Scan for the cell matching the given text and deliver its [x, y] coordinate at center. 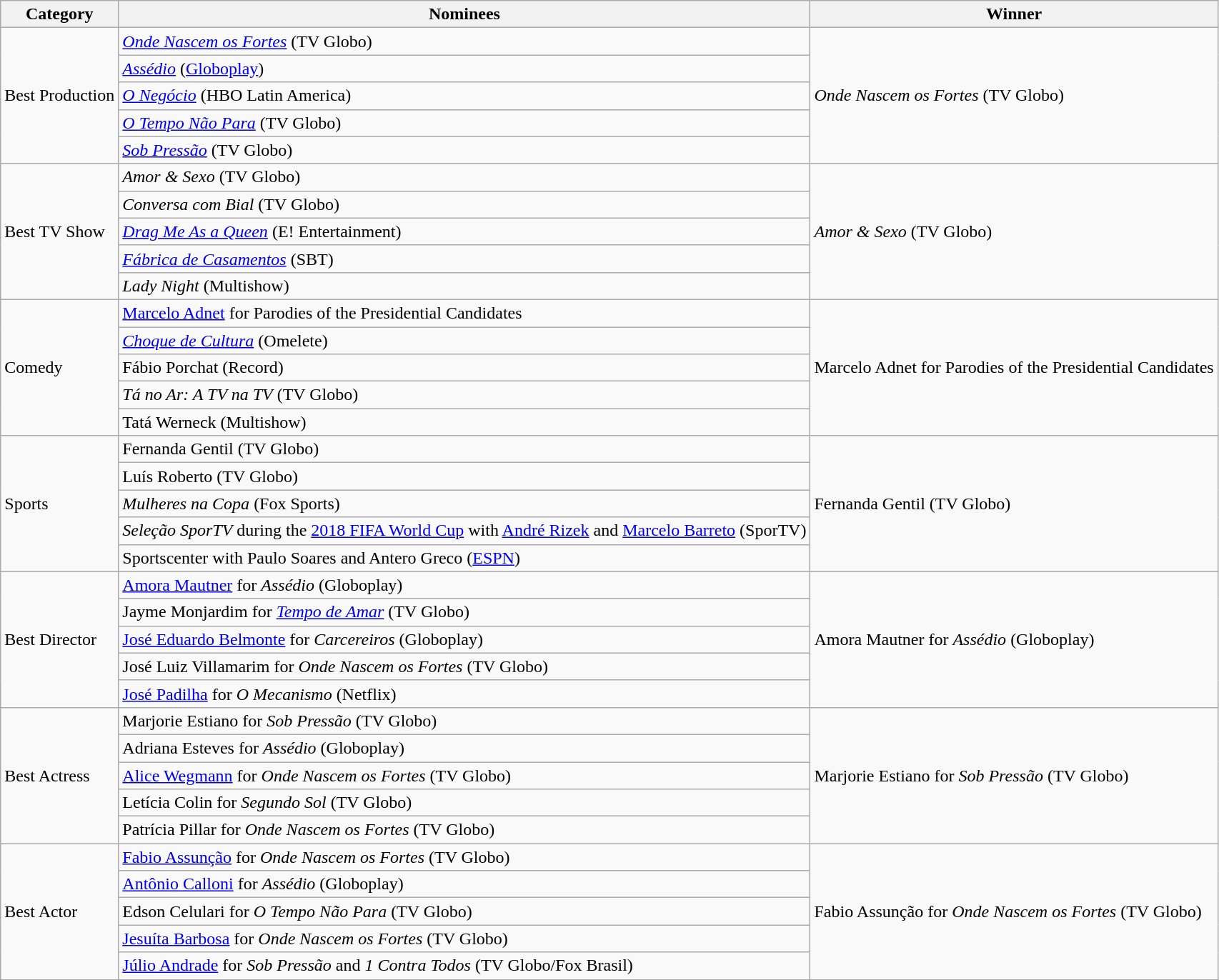
Fábio Porchat (Record) [464, 368]
Comedy [60, 367]
Sob Pressão (TV Globo) [464, 150]
Tatá Werneck (Multishow) [464, 422]
Tá no Ar: A TV na TV (TV Globo) [464, 395]
Sports [60, 504]
Choque de Cultura (Omelete) [464, 341]
Fábrica de Casamentos (SBT) [464, 259]
Assédio (Globoplay) [464, 69]
Nominees [464, 14]
Best Director [60, 639]
O Negócio (HBO Latin America) [464, 96]
Winner [1014, 14]
Best Production [60, 96]
Mulheres na Copa (Fox Sports) [464, 504]
José Luiz Villamarim for Onde Nascem os Fortes (TV Globo) [464, 666]
Best Actress [60, 775]
Seleção SporTV during the 2018 FIFA World Cup with André Rizek and Marcelo Barreto (SporTV) [464, 531]
Adriana Esteves for Assédio (Globoplay) [464, 748]
Patrícia Pillar for Onde Nascem os Fortes (TV Globo) [464, 830]
Sportscenter with Paulo Soares and Antero Greco (ESPN) [464, 558]
Conversa com Bial (TV Globo) [464, 204]
Jesuíta Barbosa for Onde Nascem os Fortes (TV Globo) [464, 939]
Júlio Andrade for Sob Pressão and 1 Contra Todos (TV Globo/Fox Brasil) [464, 966]
O Tempo Não Para (TV Globo) [464, 123]
Best Actor [60, 911]
Drag Me As a Queen (E! Entertainment) [464, 231]
José Padilha for O Mecanismo (Netflix) [464, 694]
Antônio Calloni for Assédio (Globoplay) [464, 884]
Lady Night (Multishow) [464, 286]
Best TV Show [60, 231]
Luís Roberto (TV Globo) [464, 476]
José Eduardo Belmonte for Carcereiros (Globoplay) [464, 639]
Jayme Monjardim for Tempo de Amar (TV Globo) [464, 612]
Letícia Colin for Segundo Sol (TV Globo) [464, 803]
Alice Wegmann for Onde Nascem os Fortes (TV Globo) [464, 775]
Category [60, 14]
Edson Celulari for O Tempo Não Para (TV Globo) [464, 911]
